For the text-containing cell, return its midpoint in (X, Y) coordinate format. 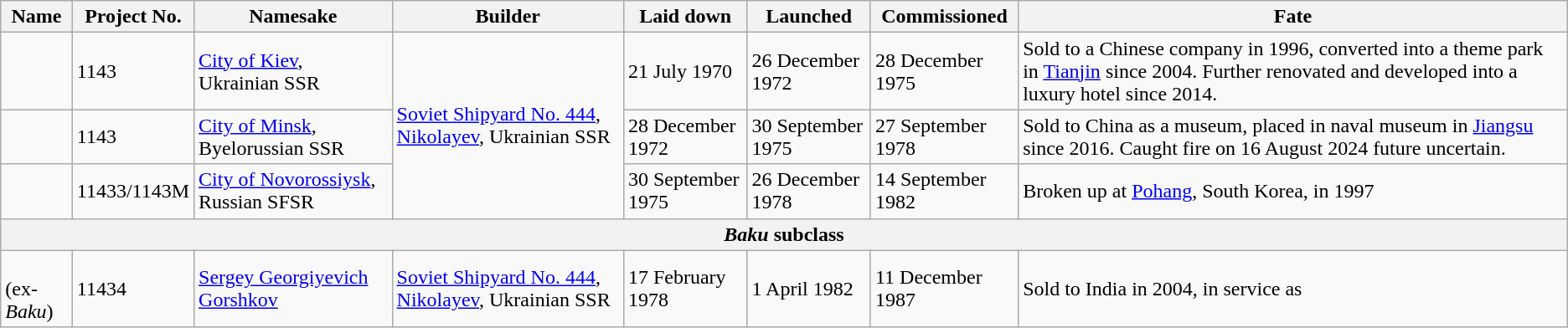
(ex-Baku) (37, 289)
Project No. (132, 17)
Baku subclass (784, 234)
28 December 1972 (685, 137)
Name (37, 17)
26 December 1978 (809, 191)
Sergey Georgiyevich Gorshkov (293, 289)
11433/1143M (132, 191)
28 December 1975 (944, 71)
Launched (809, 17)
Sold to India in 2004, in service as (1293, 289)
Builder (508, 17)
City of Minsk, Byelorussian SSR (293, 137)
Commissioned (944, 17)
11434 (132, 289)
Sold to a Chinese company in 1996, converted into a theme park in Tianjin since 2004. Further renovated and developed into a luxury hotel since 2014. (1293, 71)
27 September 1978 (944, 137)
Sold to China as a museum, placed in naval museum in Jiangsu since 2016. Caught fire on 16 August 2024 future uncertain. (1293, 137)
Namesake (293, 17)
1 April 1982 (809, 289)
21 July 1970 (685, 71)
Laid down (685, 17)
City of Kiev, Ukrainian SSR (293, 71)
Fate (1293, 17)
26 December 1972 (809, 71)
11 December 1987 (944, 289)
17 February 1978 (685, 289)
14 September 1982 (944, 191)
City of Novorossiysk, Russian SFSR (293, 191)
Broken up at Pohang, South Korea, in 1997 (1293, 191)
